Determine the (X, Y) coordinate at the center of the cell enclosing the given text.  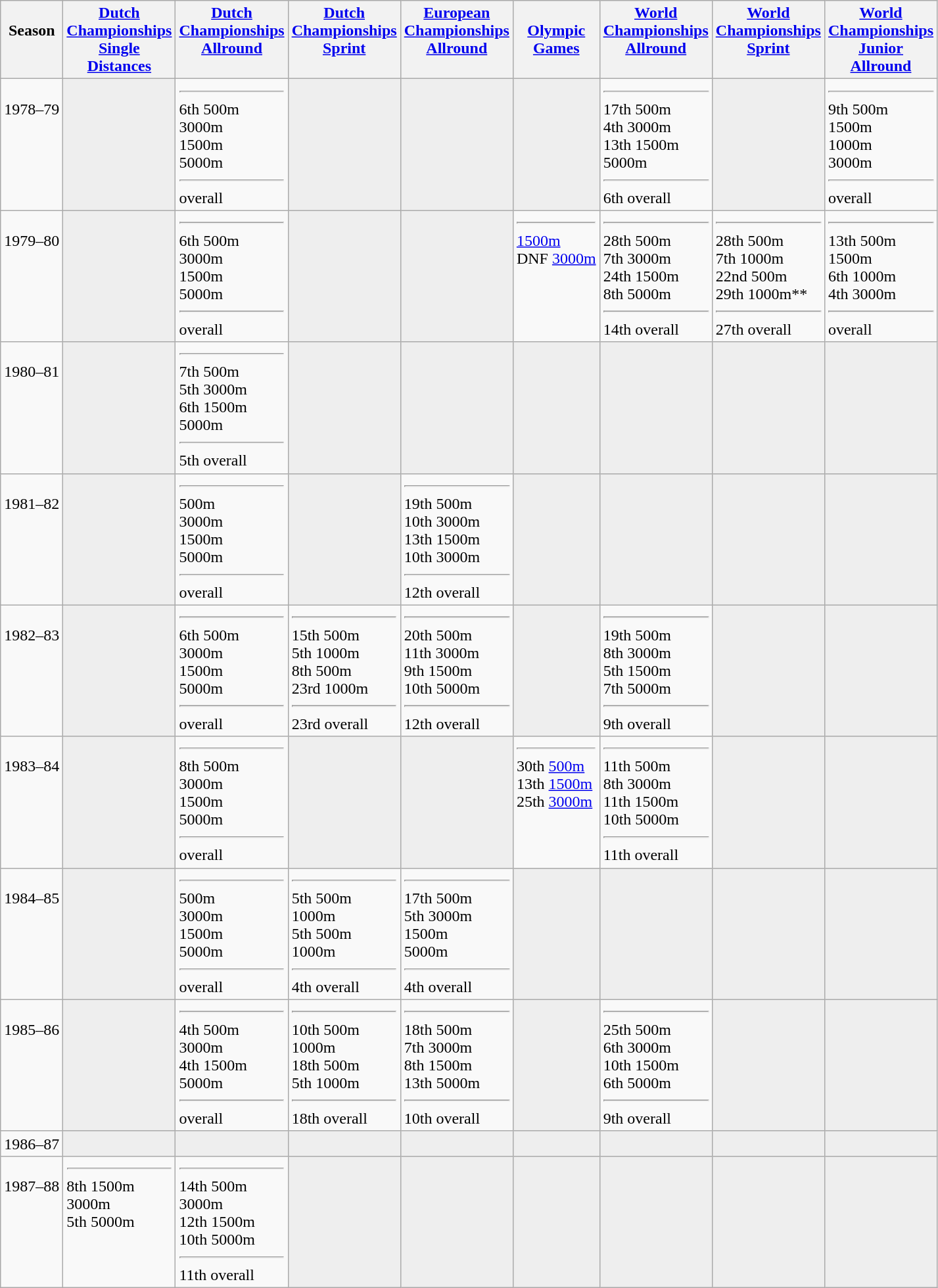
Dutch Championships Single Distances (120, 39)
14th 500m 3000m 12th 1500m 10th 5000m 11th overall (231, 1222)
World Championships Allround (656, 39)
8th 1500m 3000m 5th 5000m (120, 1222)
1985–86 (32, 1065)
1979–80 (32, 276)
1978–79 (32, 145)
10th 500m 1000m 18th 500m 5th 1000m 18th overall (344, 1065)
1982–83 (32, 671)
8th 500m 3000m 1500m 5000m overall (231, 802)
1983–84 (32, 802)
20th 500m 11th 3000m 9th 1500m 10th 5000m 12th overall (456, 671)
17th 500m 5th 3000m 1500m 5000m 4th overall (456, 934)
7th 500m 5th 3000m 6th 1500m 5000m 5th overall (231, 408)
17th 500m 4th 3000m 13th 1500m 5000m 6th overall (656, 145)
1987–88 (32, 1222)
13th 500m 1500m 6th 1000m 4th 3000m overall (881, 276)
19th 500m 8th 3000m 5th 1500m 7th 5000m 9th overall (656, 671)
World Championships Junior Allround (881, 39)
25th 500m 6th 3000m 10th 1500m 6th 5000m 9th overall (656, 1065)
European Championships Allround (456, 39)
1980–81 (32, 408)
World Championships Sprint (768, 39)
1986–87 (32, 1143)
9th 500m 1500m 1000m 3000m overall (881, 145)
Dutch Championships Sprint (344, 39)
1984–85 (32, 934)
1500m DNF 3000m (556, 276)
1981–82 (32, 539)
11th 500m 8th 3000m 11th 1500m 10th 5000m 11th overall (656, 802)
5th 500m 1000m 5th 500m 1000m 4th overall (344, 934)
28th 500m 7th 1000m 22nd 500m 29th 1000m** 27th overall (768, 276)
Dutch Championships Allround (231, 39)
15th 500m 5th 1000m 8th 500m 23rd 1000m 23rd overall (344, 671)
28th 500m 7th 3000m 24th 1500m 8th 5000m 14th overall (656, 276)
18th 500m 7th 3000m 8th 1500m 13th 5000m 10th overall (456, 1065)
30th 500m 13th 1500m 25th 3000m (556, 802)
19th 500m 10th 3000m 13th 1500m 10th 3000m 12th overall (456, 539)
4th 500m 3000m 4th 1500m 5000m overall (231, 1065)
Season (32, 39)
Olympic Games (556, 39)
